Provide the [x, y] coordinate of the cell's center where the given text is located.  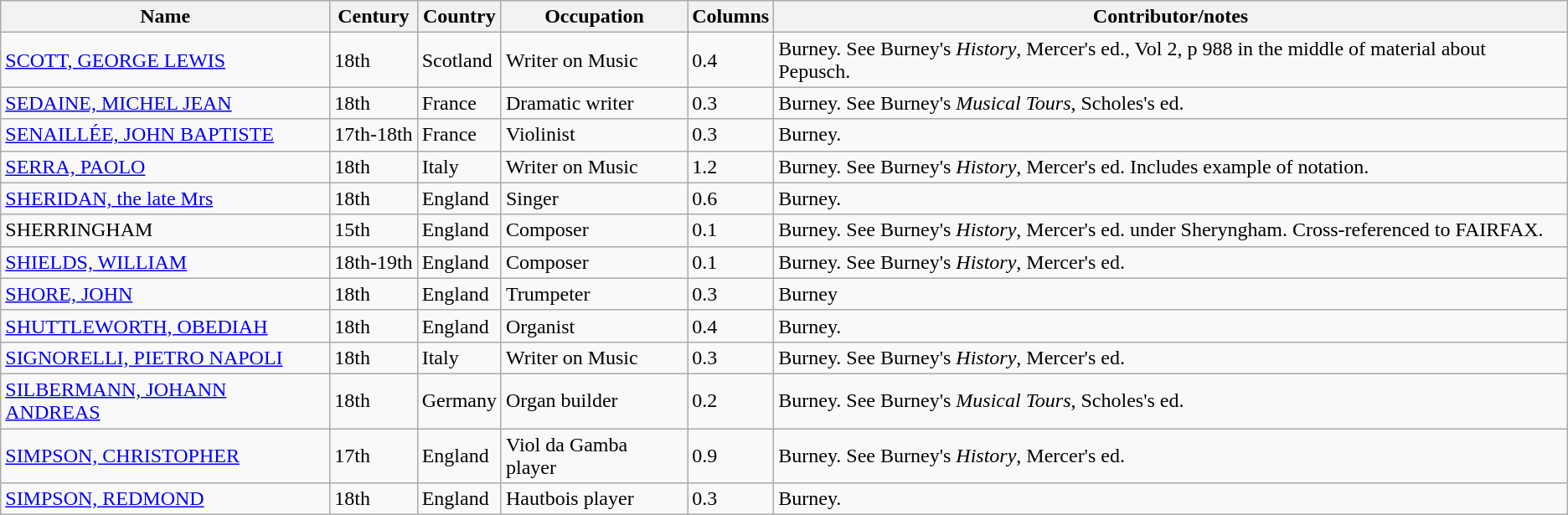
SHERIDAN, the late Mrs [166, 198]
Burney [1171, 294]
SHIELDS, WILLIAM [166, 262]
15th [374, 230]
SHUTTLEWORTH, OBEDIAH [166, 326]
17th [374, 456]
Burney. See Burney's History, Mercer's ed. under Sheryngham. Cross-referenced to FAIRFAX. [1171, 230]
SHERRINGHAM [166, 230]
18th-19th [374, 262]
Organist [594, 326]
Occupation [594, 17]
Singer [594, 198]
Burney. See Burney's History, Mercer's ed. Includes example of notation. [1171, 167]
Century [374, 17]
Violinist [594, 135]
Name [166, 17]
Scotland [459, 60]
0.6 [730, 198]
Organ builder [594, 400]
SILBERMANN, JOHANN ANDREAS [166, 400]
SCOTT, GEORGE LEWIS [166, 60]
SIMPSON, CHRISTOPHER [166, 456]
Hautbois player [594, 499]
Burney. See Burney's History, Mercer's ed., Vol 2, p 988 in the middle of material about Pepusch. [1171, 60]
17th-18th [374, 135]
Dramatic writer [594, 103]
0.9 [730, 456]
SHORE, JOHN [166, 294]
Country [459, 17]
Trumpeter [594, 294]
SERRA, PAOLO [166, 167]
SIGNORELLI, PIETRO NAPOLI [166, 358]
Columns [730, 17]
SENAILLÉE, JOHN BAPTISTE [166, 135]
SIMPSON, REDMOND [166, 499]
0.2 [730, 400]
SEDAINE, MICHEL JEAN [166, 103]
Germany [459, 400]
1.2 [730, 167]
Contributor/notes [1171, 17]
Viol da Gamba player [594, 456]
